Find where the given text appears and provide that cell's center as (X, Y) coordinate. 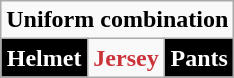
Helmet (44, 58)
Pants (200, 58)
Jersey (126, 58)
Uniform combination (118, 20)
